Provide the (x, y) coordinate of the cell's center where the given text is located.  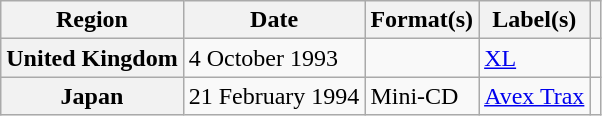
Date (274, 20)
Mini-CD (422, 96)
XL (534, 58)
21 February 1994 (274, 96)
Format(s) (422, 20)
United Kingdom (92, 58)
4 October 1993 (274, 58)
Region (92, 20)
Japan (92, 96)
Label(s) (534, 20)
Avex Trax (534, 96)
